Locate the cell with the specified text and output its [x, y] center coordinate. 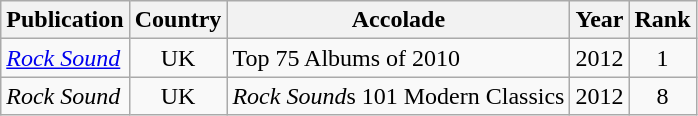
Publication [65, 20]
Year [600, 20]
Country [178, 20]
Rock Sounds 101 Modern Classics [398, 96]
Accolade [398, 20]
8 [662, 96]
Rank [662, 20]
1 [662, 58]
Top 75 Albums of 2010 [398, 58]
